Extract the (x, y) coordinate from the center of the cell holding the provided text.  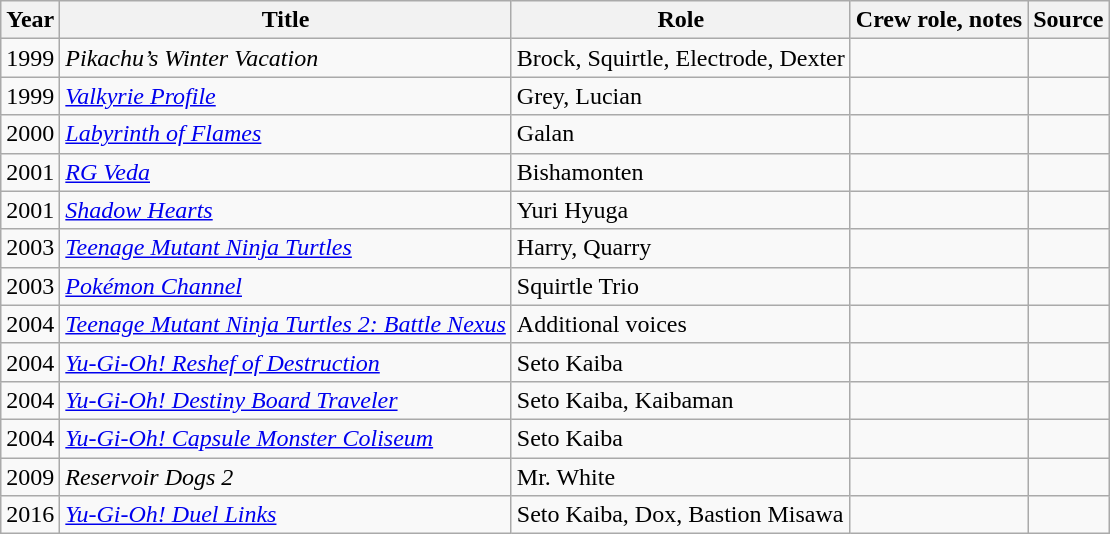
Pokémon Channel (286, 286)
RG Veda (286, 172)
Seto Kaiba, Dox, Bastion Misawa (680, 515)
2016 (30, 515)
Yuri Hyuga (680, 210)
Teenage Mutant Ninja Turtles (286, 248)
Grey, Lucian (680, 96)
2000 (30, 134)
Labyrinth of Flames (286, 134)
Crew role, notes (938, 20)
Year (30, 20)
Shadow Hearts (286, 210)
Squirtle Trio (680, 286)
Reservoir Dogs 2 (286, 477)
2009 (30, 477)
Pikachu’s Winter Vacation (286, 58)
Source (1068, 20)
Valkyrie Profile (286, 96)
Yu-Gi-Oh! Reshef of Destruction (286, 362)
Yu-Gi-Oh! Destiny Board Traveler (286, 400)
Role (680, 20)
Additional voices (680, 324)
Seto Kaiba, Kaibaman (680, 400)
Harry, Quarry (680, 248)
Yu-Gi-Oh! Duel Links (286, 515)
Galan (680, 134)
Mr. White (680, 477)
Yu-Gi-Oh! Capsule Monster Coliseum (286, 438)
Title (286, 20)
Brock, Squirtle, Electrode, Dexter (680, 58)
Teenage Mutant Ninja Turtles 2: Battle Nexus (286, 324)
Bishamonten (680, 172)
